Extract the (X, Y) coordinate from the center of the cell holding the provided text.  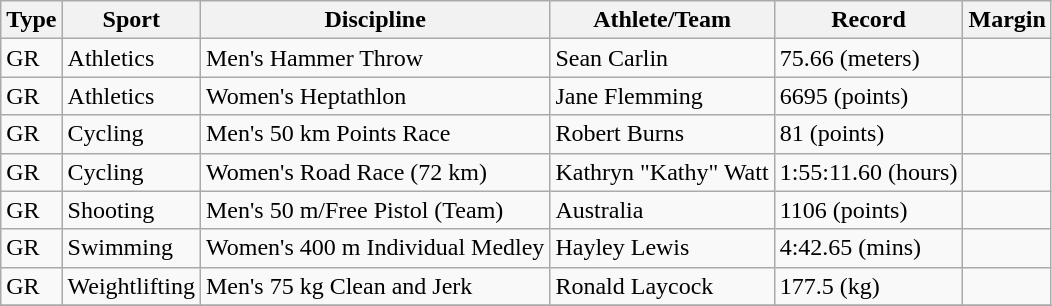
Robert Burns (662, 134)
177.5 (kg) (868, 286)
4:42.65 (mins) (868, 248)
Sport (131, 20)
Jane Flemming (662, 96)
Women's 400 m Individual Medley (374, 248)
1106 (points) (868, 210)
Hayley Lewis (662, 248)
Athlete/Team (662, 20)
Men's 50 m/Free Pistol (Team) (374, 210)
Weightlifting (131, 286)
81 (points) (868, 134)
Swimming (131, 248)
6695 (points) (868, 96)
Men's Hammer Throw (374, 58)
Sean Carlin (662, 58)
Record (868, 20)
Men's 75 kg Clean and Jerk (374, 286)
1:55:11.60 (hours) (868, 172)
Kathryn "Kathy" Watt (662, 172)
Margin (1007, 20)
Ronald Laycock (662, 286)
Women's Road Race (72 km) (374, 172)
Men's 50 km Points Race (374, 134)
Type (32, 20)
Women's Heptathlon (374, 96)
Australia (662, 210)
Discipline (374, 20)
Shooting (131, 210)
75.66 (meters) (868, 58)
